Identify which cell holds the provided text, then report its (X, Y) central coordinate. 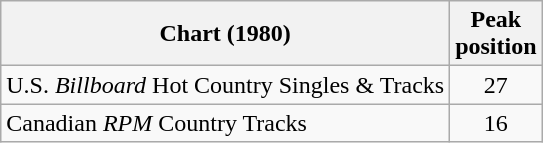
16 (496, 123)
Canadian RPM Country Tracks (226, 123)
Chart (1980) (226, 34)
27 (496, 85)
Peakposition (496, 34)
U.S. Billboard Hot Country Singles & Tracks (226, 85)
